Locate the cell with the specified text and output its [x, y] center coordinate. 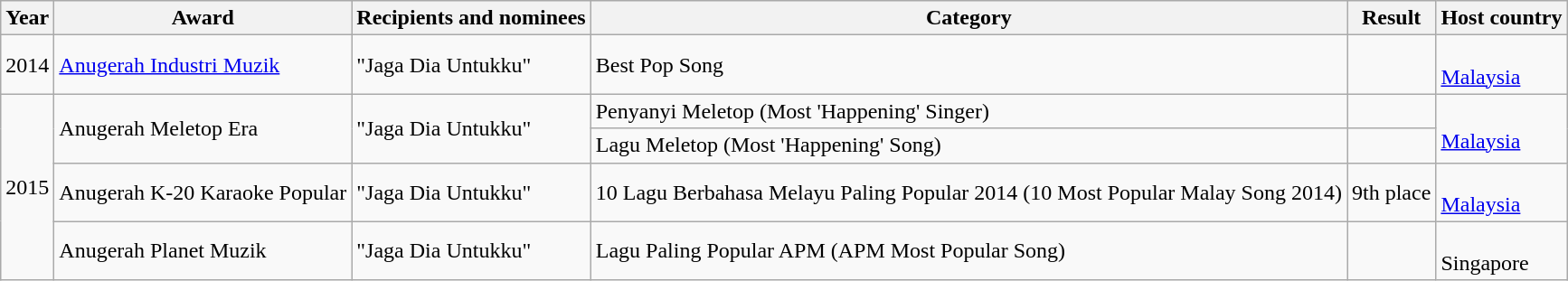
Anugerah K-20 Karaoke Popular [203, 192]
2015 [27, 187]
Result [1392, 18]
Recipients and nominees [471, 18]
Year [27, 18]
Singapore [1501, 251]
Anugerah Planet Muzik [203, 251]
Anugerah Industri Muzik [203, 65]
2014 [27, 65]
Anugerah Meletop Era [203, 128]
Best Pop Song [968, 65]
Penyanyi Meletop (Most 'Happening' Singer) [968, 111]
Host country [1501, 18]
10 Lagu Berbahasa Melayu Paling Popular 2014 (10 Most Popular Malay Song 2014) [968, 192]
9th place [1392, 192]
Category [968, 18]
Lagu Paling Popular APM (APM Most Popular Song) [968, 251]
Award [203, 18]
Lagu Meletop (Most 'Happening' Song) [968, 145]
